Identify which cell holds the provided text, then report its [x, y] central coordinate. 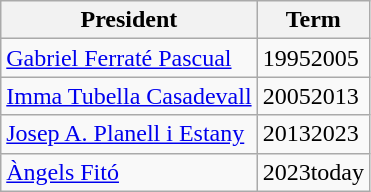
19952005 [313, 58]
Gabriel Ferraté Pascual [129, 58]
Josep A. Planell i Estany [129, 134]
Imma Tubella Casadevall [129, 96]
20052013 [313, 96]
2023today [313, 172]
20132023 [313, 134]
Term [313, 20]
Àngels Fitó [129, 172]
President [129, 20]
